Detect which cell encompasses the target text, then output its [x, y] center coordinate. 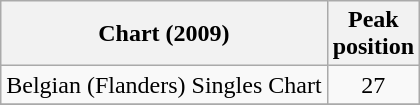
Chart (2009) [164, 34]
27 [373, 85]
Belgian (Flanders) Singles Chart [164, 85]
Peakposition [373, 34]
